From the cell containing the given text, extract its center point as (x, y) coordinate. 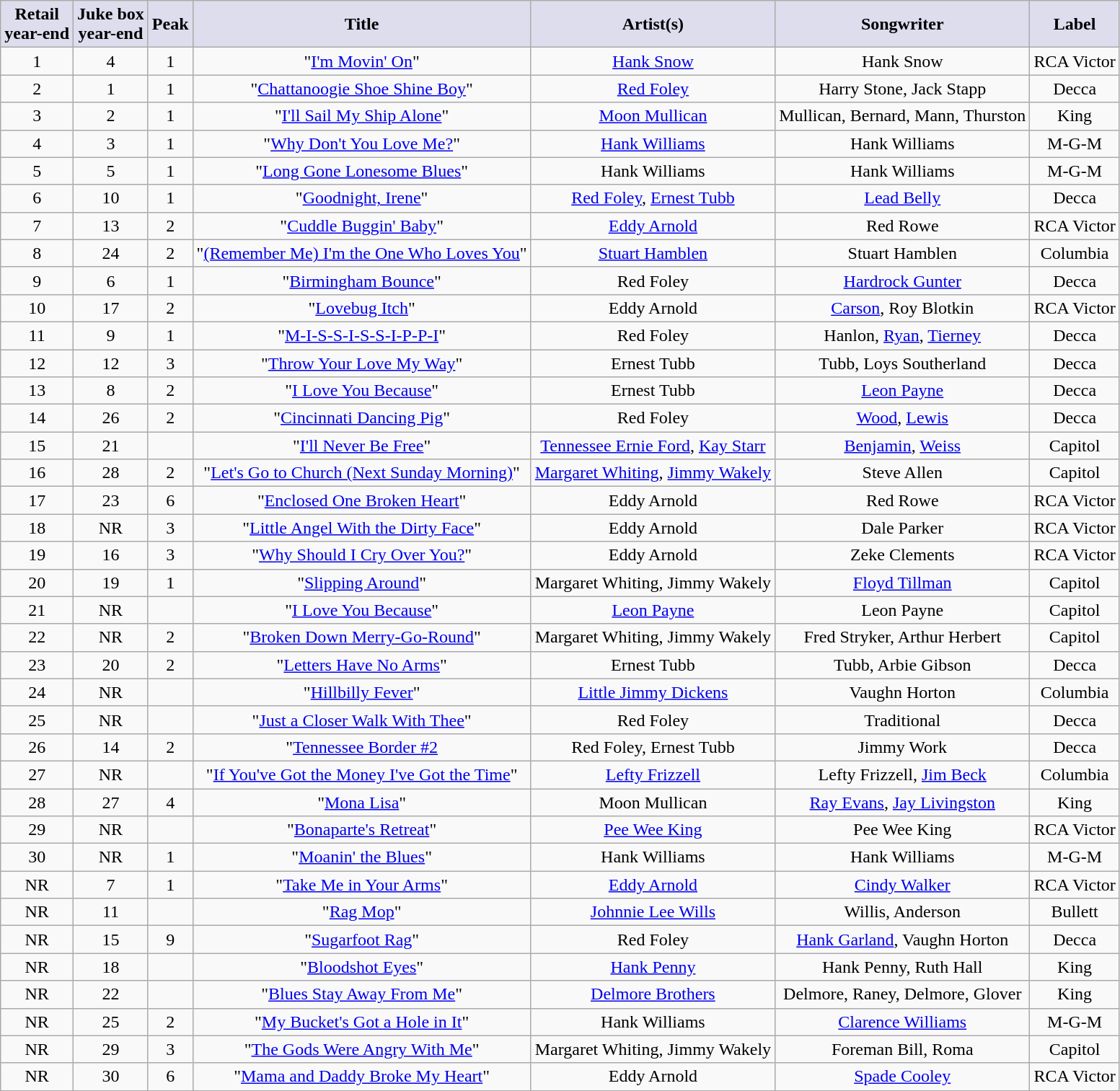
"Just a Closer Walk With Thee" (362, 720)
"Chattanoogie Shoe Shine Boy" (362, 89)
Floyd Tillman (903, 583)
Little Jimmy Dickens (653, 692)
"Little Angel With the Dirty Face" (362, 528)
Bullett (1075, 912)
Delmore Brothers (653, 994)
Hank Penny, Ruth Hall (903, 967)
Traditional (903, 720)
"If You've Got the Money I've Got the Time" (362, 774)
Tubb, Arbie Gibson (903, 665)
Clarence Williams (903, 1022)
"Mama and Daddy Broke My Heart" (362, 1077)
Johnnie Lee Wills (653, 912)
"My Bucket's Got a Hole in It" (362, 1022)
"Why Don't You Love Me?" (362, 143)
"Tennessee Border #2 (362, 747)
"Let's Go to Church (Next Sunday Morning)" (362, 473)
"Bonaparte's Retreat" (362, 830)
"I'll Sail My Ship Alone" (362, 116)
"Hillbilly Fever" (362, 692)
Label (1075, 25)
"Broken Down Merry-Go-Round" (362, 637)
Carson, Roy Blotkin (903, 308)
Cindy Walker (903, 885)
Ray Evans, Jay Livingston (903, 803)
"(Remember Me) I'm the One Who Loves You" (362, 253)
"M-I-S-S-I-S-S-I-P-P-I" (362, 335)
"Mona Lisa" (362, 803)
Fred Stryker, Arthur Herbert (903, 637)
Spade Cooley (903, 1077)
Foreman Bill, Roma (903, 1049)
Artist(s) (653, 25)
"The Gods Were Angry With Me" (362, 1049)
Zeke Clements (903, 555)
"I'm Movin' On" (362, 61)
"Bloodshot Eyes" (362, 967)
Vaughn Horton (903, 692)
Lead Belly (903, 198)
"Slipping Around" (362, 583)
"Cincinnati Dancing Pig" (362, 418)
"Blues Stay Away From Me" (362, 994)
Juke boxyear-end (111, 25)
"Moanin' the Blues" (362, 857)
Willis, Anderson (903, 912)
Retailyear-end (38, 25)
Jimmy Work (903, 747)
Hardrock Gunter (903, 281)
Dale Parker (903, 528)
Benjamin, Weiss (903, 446)
Peak (170, 25)
Hanlon, Ryan, Tierney (903, 335)
Lefty Frizzell (653, 774)
"I'll Never Be Free" (362, 446)
"Cuddle Buggin' Baby" (362, 226)
"Birmingham Bounce" (362, 281)
Harry Stone, Jack Stapp (903, 89)
Mullican, Bernard, Mann, Thurston (903, 116)
"Throw Your Love My Way" (362, 363)
Tennessee Ernie Ford, Kay Starr (653, 446)
"Take Me in Your Arms" (362, 885)
"Lovebug Itch" (362, 308)
Songwriter (903, 25)
"Rag Mop" (362, 912)
"Enclosed One Broken Heart" (362, 500)
"Letters Have No Arms" (362, 665)
"Goodnight, Irene" (362, 198)
Title (362, 25)
Hank Penny (653, 967)
Tubb, Loys Southerland (903, 363)
Steve Allen (903, 473)
"Why Should I Cry Over You?" (362, 555)
"Sugarfoot Rag" (362, 940)
Lefty Frizzell, Jim Beck (903, 774)
Delmore, Raney, Delmore, Glover (903, 994)
Hank Garland, Vaughn Horton (903, 940)
"Long Gone Lonesome Blues" (362, 171)
Wood, Lewis (903, 418)
